Detect which cell encompasses the target text, then output its [x, y] center coordinate. 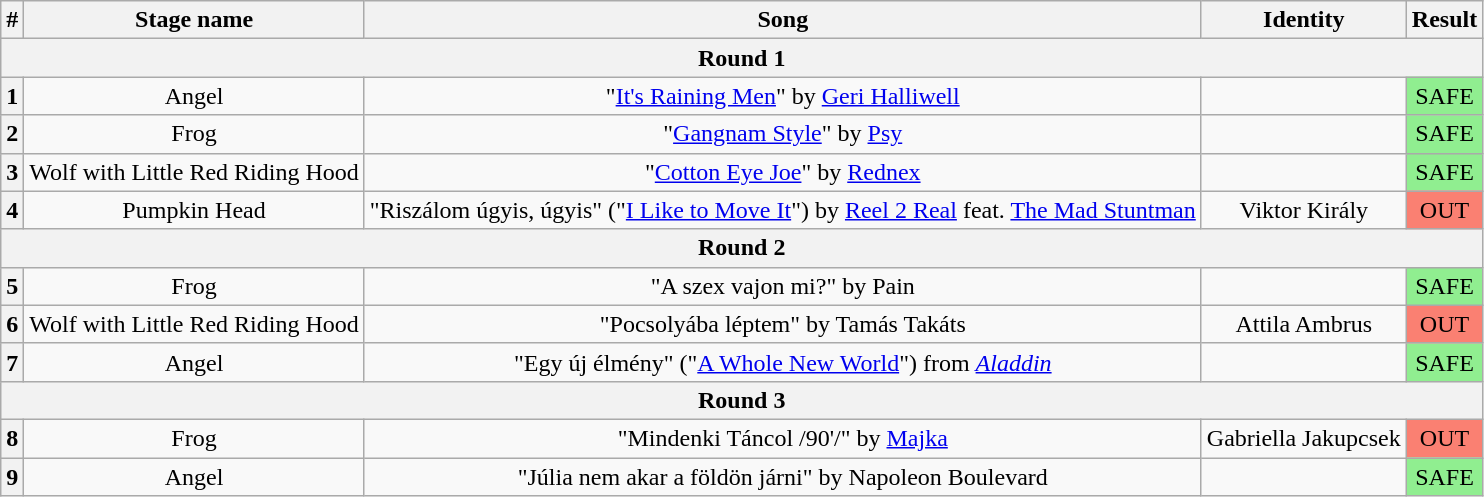
"Gangnam Style" by Psy [782, 134]
Identity [1304, 20]
Song [782, 20]
Round 2 [742, 248]
"It's Raining Men" by Geri Halliwell [782, 96]
7 [12, 362]
8 [12, 438]
"Pocsolyába léptem" by Tamás Takáts [782, 324]
5 [12, 286]
Stage name [194, 20]
"Riszálom úgyis, úgyis" ("I Like to Move It") by Reel 2 Real feat. The Mad Stuntman [782, 210]
"Egy új élmény" ("A Whole New World") from Aladdin [782, 362]
6 [12, 324]
Attila Ambrus [1304, 324]
Round 1 [742, 58]
Round 3 [742, 400]
Viktor Király [1304, 210]
Pumpkin Head [194, 210]
"Cotton Eye Joe" by Rednex [782, 172]
2 [12, 134]
"Júlia nem akar a földön járni" by Napoleon Boulevard [782, 477]
Gabriella Jakupcsek [1304, 438]
1 [12, 96]
4 [12, 210]
"Mindenki Táncol /90'/" by Majka [782, 438]
Result [1444, 20]
"A szex vajon mi?" by Pain [782, 286]
# [12, 20]
9 [12, 477]
3 [12, 172]
